Find where the given text appears and provide that cell's center as (x, y) coordinate. 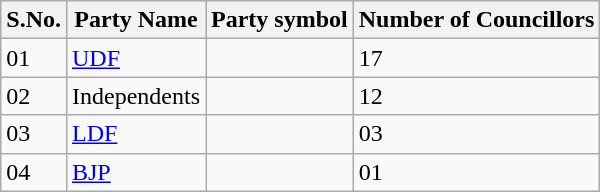
12 (476, 96)
Party Name (136, 20)
BJP (136, 172)
Independents (136, 96)
04 (34, 172)
17 (476, 58)
S.No. (34, 20)
UDF (136, 58)
LDF (136, 134)
Number of Councillors (476, 20)
02 (34, 96)
Party symbol (280, 20)
